Locate the cell with the specified text and output its [x, y] center coordinate. 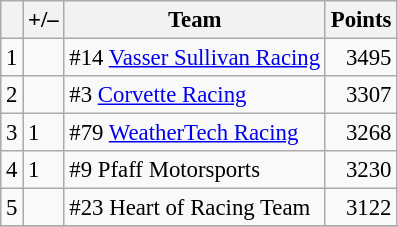
Points [360, 20]
Team [194, 20]
3307 [360, 95]
5 [12, 208]
3495 [360, 58]
3230 [360, 170]
4 [12, 170]
2 [12, 95]
#3 Corvette Racing [194, 95]
#9 Pfaff Motorsports [194, 170]
+/– [44, 20]
#23 Heart of Racing Team [194, 208]
3 [12, 133]
#79 WeatherTech Racing [194, 133]
3122 [360, 208]
#14 Vasser Sullivan Racing [194, 58]
3268 [360, 133]
